Provide the (x, y) coordinate of the cell's center where the given text is located.  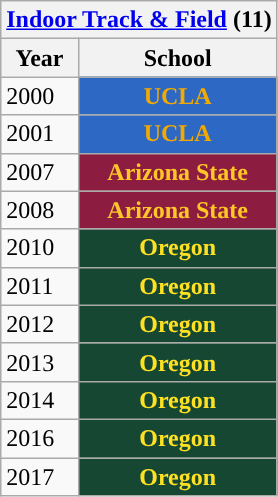
2011 (40, 286)
2000 (40, 96)
2007 (40, 172)
2001 (40, 134)
Indoor Track & Field (11) (139, 20)
2010 (40, 248)
Year (40, 58)
2013 (40, 362)
2017 (40, 477)
2012 (40, 324)
2014 (40, 400)
2008 (40, 210)
2016 (40, 438)
School (178, 58)
